Identify which cell holds the provided text, then report its [x, y] central coordinate. 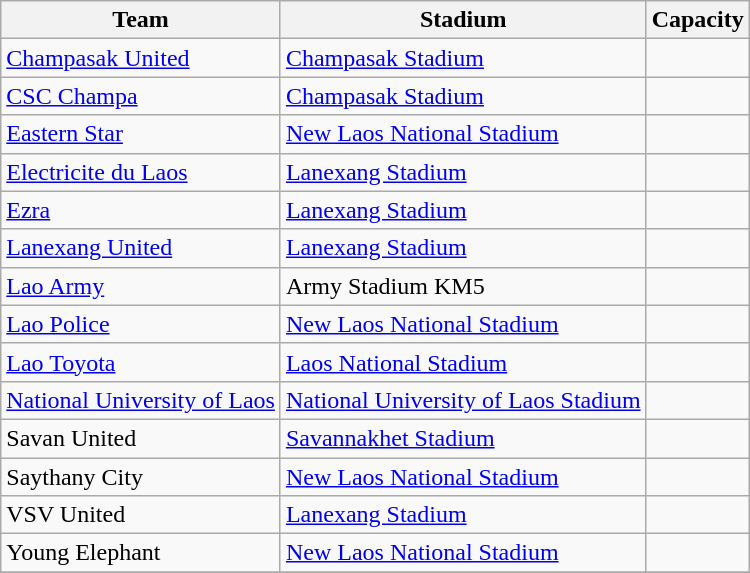
National University of Laos Stadium [463, 400]
Eastern Star [141, 134]
Ezra [141, 210]
Lanexang United [141, 248]
CSC Champa [141, 96]
Team [141, 20]
Army Stadium KM5 [463, 286]
National University of Laos [141, 400]
Lao Toyota [141, 362]
VSV United [141, 515]
Capacity [698, 20]
Stadium [463, 20]
Laos National Stadium [463, 362]
Savan United [141, 438]
Champasak United [141, 58]
Young Elephant [141, 553]
Savannakhet Stadium [463, 438]
Electricite du Laos [141, 172]
Lao Army [141, 286]
Lao Police [141, 324]
Saythany City [141, 477]
